For the text-containing cell, return its midpoint in [X, Y] coordinate format. 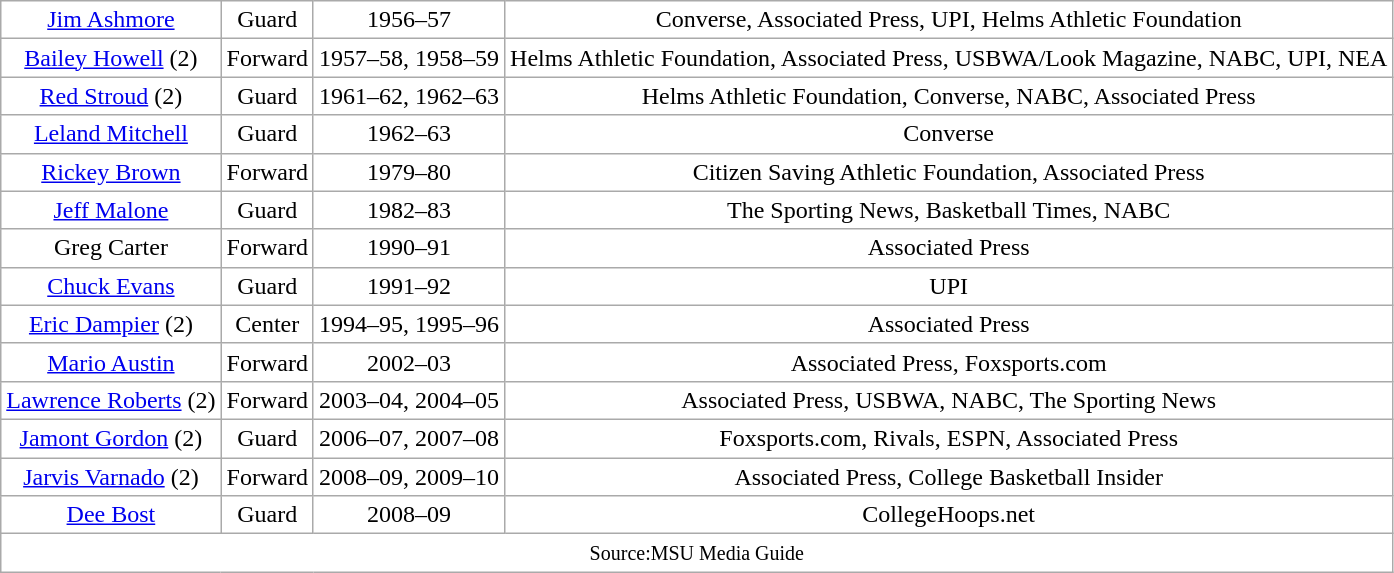
Converse [949, 134]
Converse, Associated Press, UPI, Helms Athletic Foundation [949, 20]
1982–83 [408, 210]
Chuck Evans [111, 286]
2003–04, 2004–05 [408, 400]
Helms Athletic Foundation, Associated Press, USBWA/Look Magazine, NABC, UPI, NEA [949, 58]
1994–95, 1995–96 [408, 324]
1962–63 [408, 134]
1990–91 [408, 248]
Lawrence Roberts (2) [111, 400]
Associated Press, Foxsports.com [949, 362]
Leland Mitchell [111, 134]
Associated Press, USBWA, NABC, The Sporting News [949, 400]
Citizen Saving Athletic Foundation, Associated Press [949, 172]
UPI [949, 286]
Associated Press, College Basketball Insider [949, 477]
Bailey Howell (2) [111, 58]
Jeff Malone [111, 210]
2008–09 [408, 515]
1957–58, 1958–59 [408, 58]
2006–07, 2007–08 [408, 438]
Rickey Brown [111, 172]
Jim Ashmore [111, 20]
Helms Athletic Foundation, Converse, NABC, Associated Press [949, 96]
1961–62, 1962–63 [408, 96]
Center [267, 324]
1979–80 [408, 172]
Eric Dampier (2) [111, 324]
Foxsports.com, Rivals, ESPN, Associated Press [949, 438]
CollegeHoops.net [949, 515]
Greg Carter [111, 248]
2008–09, 2009–10 [408, 477]
The Sporting News, Basketball Times, NABC [949, 210]
1956–57 [408, 20]
Red Stroud (2) [111, 96]
Jamont Gordon (2) [111, 438]
2002–03 [408, 362]
Dee Bost [111, 515]
Mario Austin [111, 362]
Jarvis Varnado (2) [111, 477]
1991–92 [408, 286]
Source:MSU Media Guide [697, 553]
